Find where the given text appears and provide that cell's center as [X, Y] coordinate. 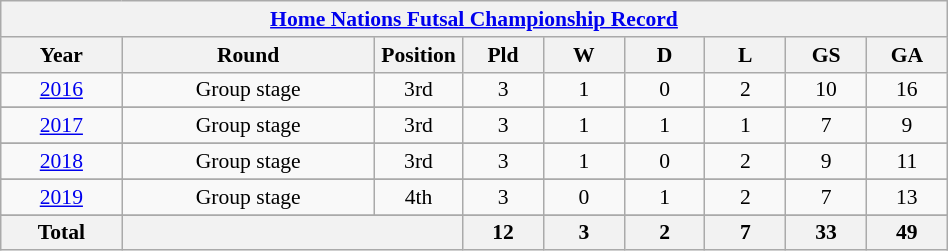
Round [248, 55]
Position [418, 55]
D [664, 55]
GS [826, 55]
16 [906, 90]
Total [62, 233]
2016 [62, 90]
4th [418, 197]
W [584, 55]
L [746, 55]
13 [906, 197]
Home Nations Futsal Championship Record [474, 19]
2017 [62, 126]
11 [906, 162]
2019 [62, 197]
10 [826, 90]
Pld [504, 55]
49 [906, 233]
GA [906, 55]
12 [504, 233]
Year [62, 55]
2018 [62, 162]
33 [826, 233]
